Locate the cell with the specified text and output its [x, y] center coordinate. 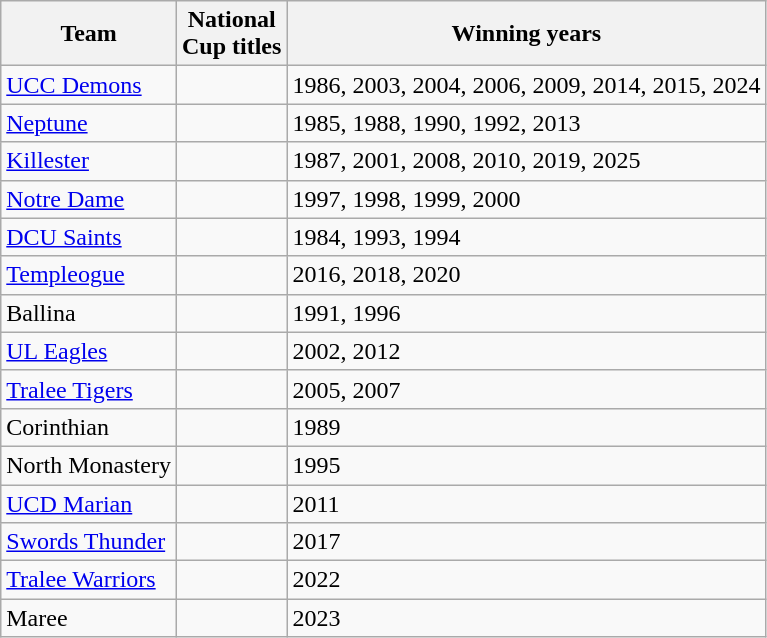
Ballina [89, 313]
1985, 1988, 1990, 1992, 2013 [526, 123]
2023 [526, 618]
Corinthian [89, 427]
Winning years [526, 34]
1984, 1993, 1994 [526, 237]
2011 [526, 503]
National Cup titles [231, 34]
2017 [526, 542]
Tralee Warriors [89, 580]
Team [89, 34]
Notre Dame [89, 199]
1989 [526, 427]
UL Eagles [89, 351]
Killester [89, 161]
1987, 2001, 2008, 2010, 2019, 2025 [526, 161]
Maree [89, 618]
1991, 1996 [526, 313]
Tralee Tigers [89, 389]
2002, 2012 [526, 351]
1986, 2003, 2004, 2006, 2009, 2014, 2015, 2024 [526, 85]
UCD Marian [89, 503]
Swords Thunder [89, 542]
2022 [526, 580]
1997, 1998, 1999, 2000 [526, 199]
2016, 2018, 2020 [526, 275]
Neptune [89, 123]
2005, 2007 [526, 389]
DCU Saints [89, 237]
1995 [526, 465]
North Monastery [89, 465]
UCC Demons [89, 85]
Templeogue [89, 275]
